Find where the given text appears and provide that cell's center as (x, y) coordinate. 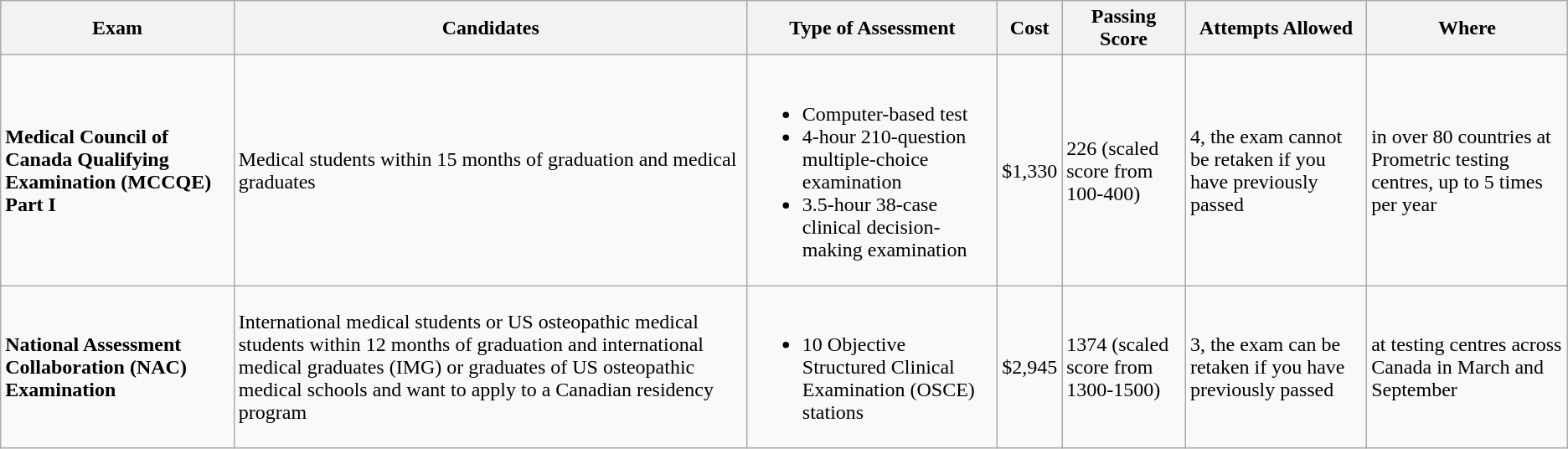
$2,945 (1030, 367)
3, the exam can be retaken if you have previously passed (1276, 367)
Medical students within 15 months of graduation and medical graduates (491, 171)
Candidates (491, 28)
Cost (1030, 28)
in over 80 countries at Prometric testing centres, up to 5 times per year (1467, 171)
$1,330 (1030, 171)
Computer-based test4-hour 210-question multiple-choice examination3.5-hour 38-case clinical decision-making examination (872, 171)
National Assessment Collaboration (NAC) Examination (117, 367)
Passing Score (1124, 28)
Medical Council of Canada Qualifying Examination (MCCQE) Part I (117, 171)
226 (scaled score from 100-400) (1124, 171)
Exam (117, 28)
10 Objective Structured Clinical Examination (OSCE) stations (872, 367)
at testing centres across Canada in March and September (1467, 367)
1374 (scaled score from 1300-1500) (1124, 367)
Where (1467, 28)
Type of Assessment (872, 28)
Attempts Allowed (1276, 28)
4, the exam cannot be retaken if you have previously passed (1276, 171)
